Determine the (X, Y) coordinate at the center of the cell enclosing the given text.  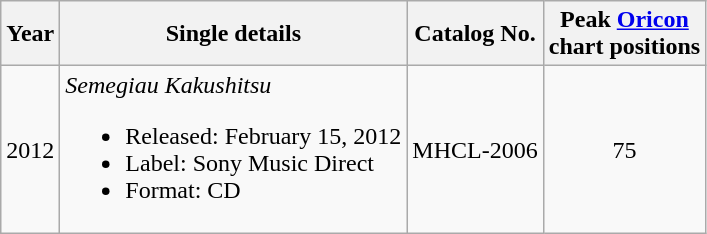
Peak Oricon chart positions (624, 34)
Year (30, 34)
Single details (234, 34)
Semegiau KakushitsuReleased: February 15, 2012Label: Sony Music DirectFormat: CD (234, 150)
75 (624, 150)
2012 (30, 150)
Catalog No. (475, 34)
MHCL-2006 (475, 150)
